Scan for the cell matching the given text and deliver its [X, Y] coordinate at center. 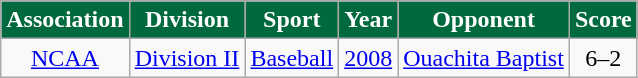
Year [368, 20]
Opponent [484, 20]
Association [65, 20]
Division II [187, 58]
6–2 [603, 58]
Ouachita Baptist [484, 58]
2008 [368, 58]
NCAA [65, 58]
Baseball [292, 58]
Sport [292, 20]
Score [603, 20]
Division [187, 20]
